Find where the given text appears and provide that cell's center as (X, Y) coordinate. 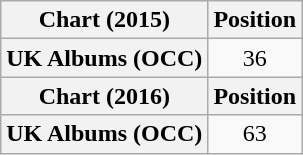
63 (255, 134)
36 (255, 58)
Chart (2016) (104, 96)
Chart (2015) (104, 20)
